For the text-containing cell, return its midpoint in [X, Y] coordinate format. 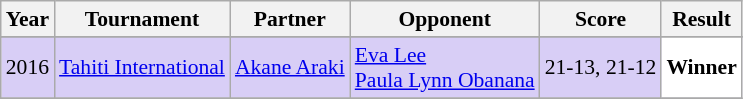
Tahiti International [142, 68]
Tournament [142, 19]
Opponent [445, 19]
Year [28, 19]
Akane Araki [290, 68]
Partner [290, 19]
Score [601, 19]
Winner [702, 68]
21-13, 21-12 [601, 68]
Eva Lee Paula Lynn Obanana [445, 68]
2016 [28, 68]
Result [702, 19]
